Output the (x, y) coordinate of the center of the cell containing the given text.  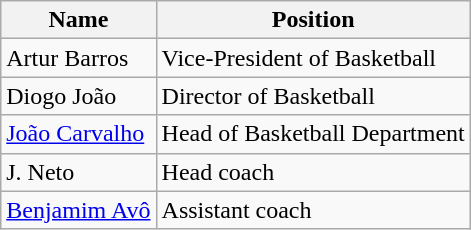
Benjamim Avô (78, 210)
Head coach (313, 172)
João Carvalho (78, 134)
Director of Basketball (313, 96)
Vice-President of Basketball (313, 58)
Name (78, 20)
Head of Basketball Department (313, 134)
Position (313, 20)
Diogo João (78, 96)
Artur Barros (78, 58)
J. Neto (78, 172)
Assistant coach (313, 210)
